Detect which cell encompasses the target text, then output its [x, y] center coordinate. 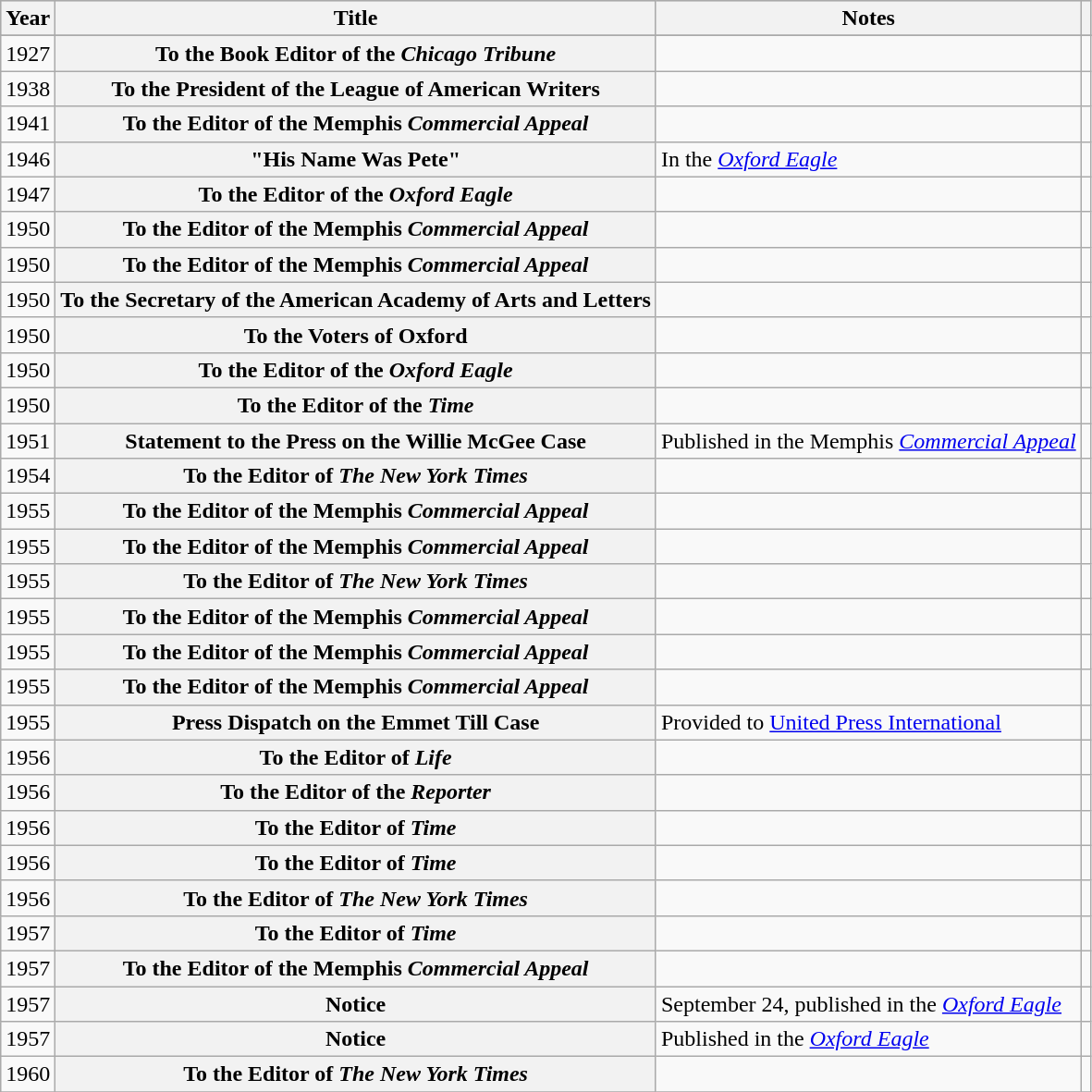
1954 [28, 476]
Notes [868, 18]
Provided to United Press International [868, 722]
Year [28, 18]
1927 [28, 54]
Published in the Memphis Commercial Appeal [868, 441]
"His Name Was Pete" [356, 159]
To the Editor of the Time [356, 405]
To the Voters of Oxford [356, 335]
September 24, published in the Oxford Eagle [868, 1003]
To the Book Editor of the Chicago Tribune [356, 54]
In the Oxford Eagle [868, 159]
To the Editor of Life [356, 757]
1960 [28, 1074]
1946 [28, 159]
Published in the Oxford Eagle [868, 1039]
Press Dispatch on the Emmet Till Case [356, 722]
1951 [28, 441]
To the President of the League of American Writers [356, 89]
1947 [28, 194]
1938 [28, 89]
To the Secretary of the American Academy of Arts and Letters [356, 300]
1941 [28, 124]
To the Editor of the Reporter [356, 792]
Statement to the Press on the Willie McGee Case [356, 441]
Title [356, 18]
